Search for the cell housing the specified text and yield its [X, Y] center coordinate. 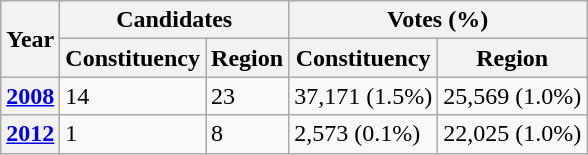
2,573 (0.1%) [364, 134]
Candidates [174, 20]
8 [248, 134]
14 [133, 96]
23 [248, 96]
25,569 (1.0%) [512, 96]
1 [133, 134]
Year [30, 39]
37,171 (1.5%) [364, 96]
2008 [30, 96]
22,025 (1.0%) [512, 134]
2012 [30, 134]
Votes (%) [438, 20]
